Extract the [x, y] coordinate from the center of the cell holding the provided text.  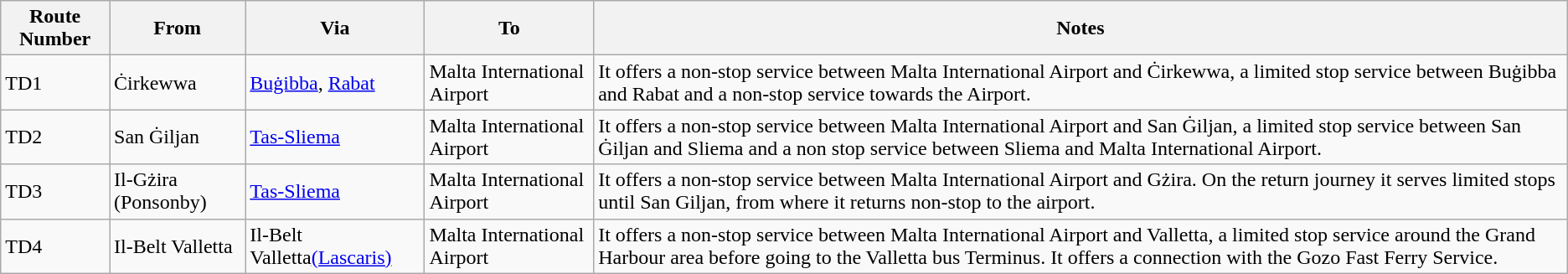
Notes [1081, 28]
Il-Gżira (Ponsonby) [177, 191]
Ċirkewwa [177, 82]
Buġibba, Rabat [335, 82]
TD3 [55, 191]
From [177, 28]
Route Number [55, 28]
Il-Belt Valletta(Lascaris) [335, 246]
Il-Belt Valletta [177, 246]
To [509, 28]
TD4 [55, 246]
San Ġiljan [177, 137]
TD2 [55, 137]
TD1 [55, 82]
Via [335, 28]
